Find where the given text appears and provide that cell's center as (x, y) coordinate. 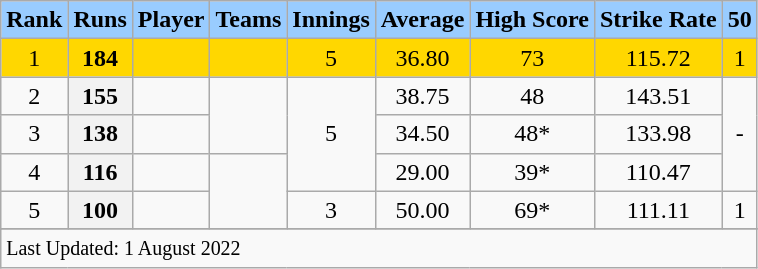
143.51 (658, 96)
111.11 (658, 210)
- (740, 134)
69* (532, 210)
39* (532, 172)
115.72 (658, 58)
29.00 (422, 172)
138 (100, 134)
High Score (532, 20)
100 (100, 210)
50 (740, 20)
Teams (248, 20)
Rank (34, 20)
48* (532, 134)
Last Updated: 1 August 2022 (379, 248)
155 (100, 96)
48 (532, 96)
50.00 (422, 210)
133.98 (658, 134)
2 (34, 96)
110.47 (658, 172)
73 (532, 58)
4 (34, 172)
Player (171, 20)
38.75 (422, 96)
36.80 (422, 58)
Average (422, 20)
184 (100, 58)
Runs (100, 20)
Innings (331, 20)
Strike Rate (658, 20)
34.50 (422, 134)
116 (100, 172)
